Scan for the cell matching the given text and deliver its (X, Y) coordinate at center. 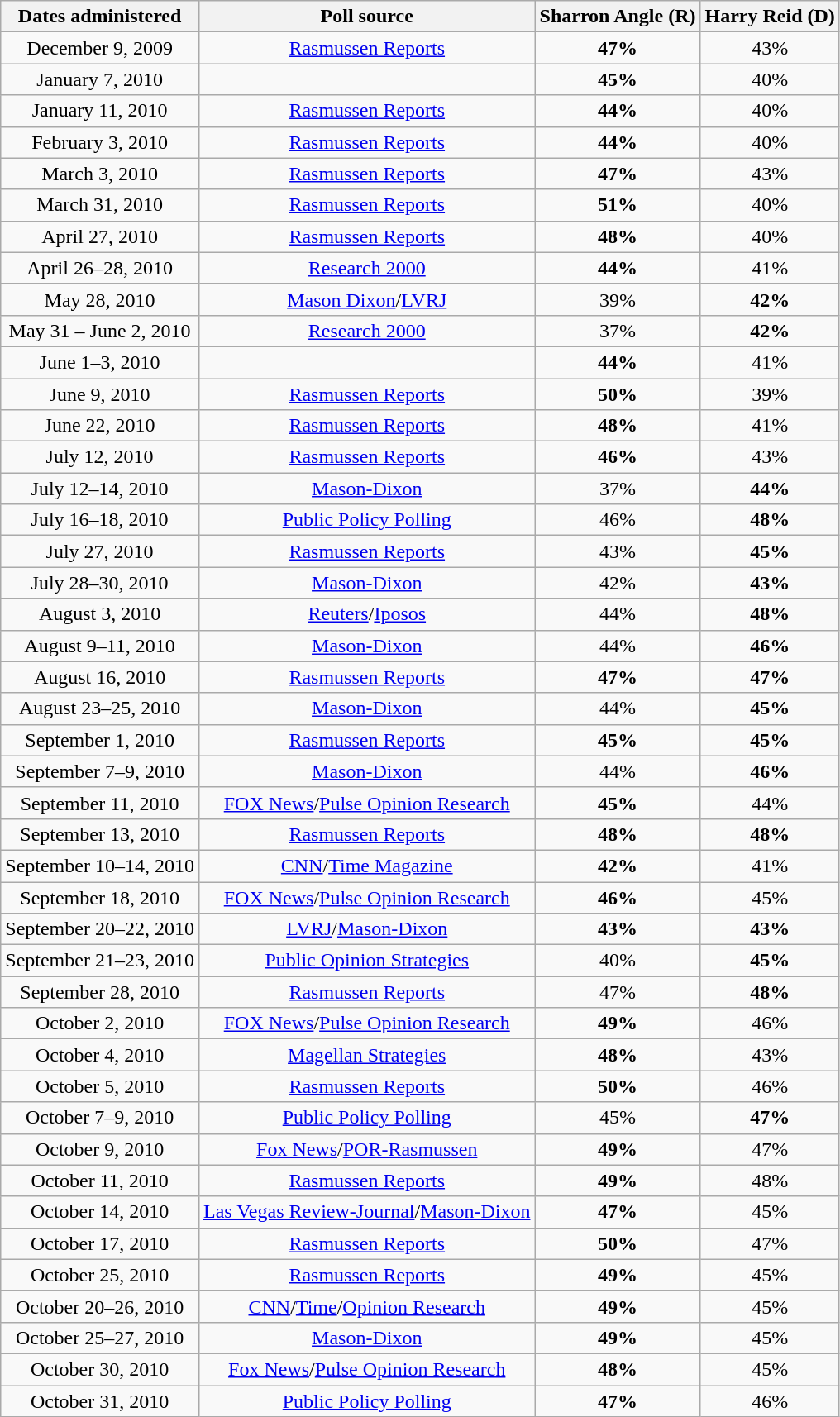
June 1–3, 2010 (100, 362)
July 12, 2010 (100, 457)
September 20–22, 2010 (100, 929)
September 21–23, 2010 (100, 961)
Reuters/Iposos (367, 614)
October 30, 2010 (100, 1369)
October 31, 2010 (100, 1401)
April 27, 2010 (100, 236)
October 7–9, 2010 (100, 1118)
August 16, 2010 (100, 677)
October 17, 2010 (100, 1243)
August 3, 2010 (100, 614)
February 3, 2010 (100, 142)
March 31, 2010 (100, 205)
October 11, 2010 (100, 1181)
Public Opinion Strategies (367, 961)
Poll source (367, 17)
Fox News/Pulse Opinion Research (367, 1369)
July 16–18, 2010 (100, 520)
September 13, 2010 (100, 834)
Magellan Strategies (367, 1055)
September 11, 2010 (100, 803)
July 28–30, 2010 (100, 583)
Harry Reid (D) (770, 17)
September 10–14, 2010 (100, 866)
January 11, 2010 (100, 111)
May 31 – June 2, 2010 (100, 331)
September 1, 2010 (100, 740)
March 3, 2010 (100, 174)
June 9, 2010 (100, 394)
Las Vegas Review-Journal/Mason-Dixon (367, 1212)
April 26–28, 2010 (100, 268)
Fox News/POR-Rasmussen (367, 1149)
May 28, 2010 (100, 299)
September 18, 2010 (100, 897)
July 12–14, 2010 (100, 489)
Mason Dixon/LVRJ (367, 299)
October 4, 2010 (100, 1055)
Sharron Angle (R) (618, 17)
January 7, 2010 (100, 79)
October 20–26, 2010 (100, 1306)
September 28, 2010 (100, 992)
October 2, 2010 (100, 1023)
CNN/Time Magazine (367, 866)
October 5, 2010 (100, 1086)
October 25–27, 2010 (100, 1338)
LVRJ/Mason-Dixon (367, 929)
CNN/Time/Opinion Research (367, 1306)
51% (618, 205)
August 9–11, 2010 (100, 646)
Dates administered (100, 17)
August 23–25, 2010 (100, 708)
December 9, 2009 (100, 48)
September 7–9, 2010 (100, 771)
October 9, 2010 (100, 1149)
June 22, 2010 (100, 426)
October 14, 2010 (100, 1212)
July 27, 2010 (100, 551)
October 25, 2010 (100, 1275)
